Provide the [X, Y] coordinate of the cell's center where the given text is located.  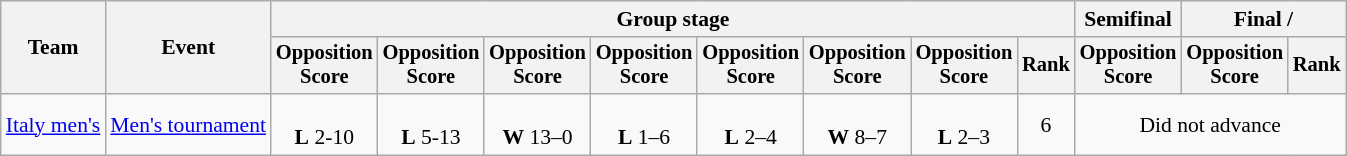
Semifinal [1128, 19]
Italy men's [54, 124]
6 [1046, 124]
Team [54, 48]
L 5-13 [432, 124]
W 13–0 [538, 124]
L 2–3 [964, 124]
Men's tournament [188, 124]
L 1–6 [644, 124]
Event [188, 48]
Group stage [673, 19]
W 8–7 [858, 124]
Did not advance [1210, 124]
L 2-10 [324, 124]
Final / [1263, 19]
L 2–4 [750, 124]
